Locate the cell with the specified text and output its [x, y] center coordinate. 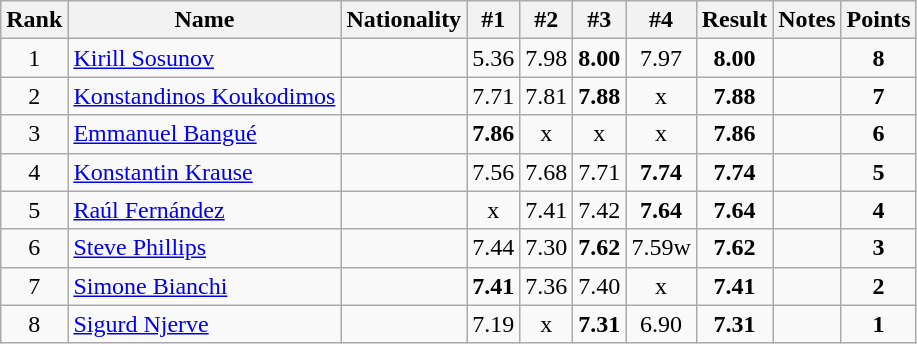
#2 [546, 20]
7.30 [546, 248]
7.19 [494, 324]
7.56 [494, 172]
7.97 [661, 58]
Raúl Fernández [204, 210]
Result [734, 20]
7.44 [494, 248]
7.81 [546, 96]
Konstantin Krause [204, 172]
Konstandinos Koukodimos [204, 96]
7.68 [546, 172]
6.90 [661, 324]
7.42 [600, 210]
7.36 [546, 286]
7.59w [661, 248]
Points [878, 20]
#4 [661, 20]
7.40 [600, 286]
Rank [34, 20]
Kirill Sosunov [204, 58]
7.98 [546, 58]
Sigurd Njerve [204, 324]
Emmanuel Bangué [204, 134]
5.36 [494, 58]
#3 [600, 20]
Nationality [404, 20]
Simone Bianchi [204, 286]
Name [204, 20]
Notes [807, 20]
Steve Phillips [204, 248]
#1 [494, 20]
